Return [x, y] of the center of cell containing provided text 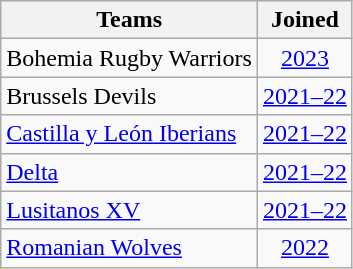
Joined [304, 20]
Bohemia Rugby Warriors [130, 58]
Delta [130, 172]
Castilla y León Iberians [130, 134]
Lusitanos XV [130, 210]
Romanian Wolves [130, 248]
Brussels Devils [130, 96]
2022 [304, 248]
Teams [130, 20]
2023 [304, 58]
